From the cell containing the given text, extract its center point as (X, Y) coordinate. 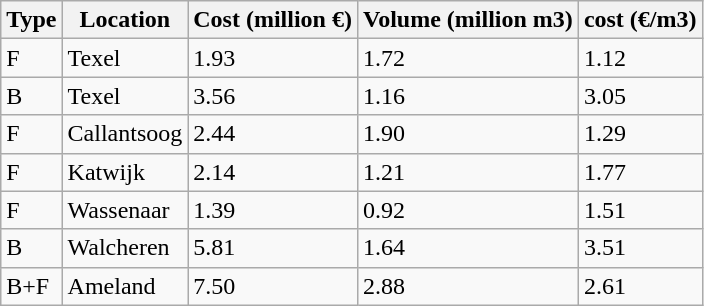
Wassenaar (125, 210)
B+F (32, 286)
1.93 (273, 58)
1.72 (468, 58)
1.39 (273, 210)
2.88 (468, 286)
Katwijk (125, 172)
7.50 (273, 286)
Cost (million €) (273, 20)
5.81 (273, 248)
0.92 (468, 210)
Ameland (125, 286)
1.16 (468, 96)
3.56 (273, 96)
Walcheren (125, 248)
3.05 (640, 96)
1.64 (468, 248)
2.61 (640, 286)
cost (€/m3) (640, 20)
3.51 (640, 248)
Location (125, 20)
1.29 (640, 134)
2.44 (273, 134)
1.77 (640, 172)
Type (32, 20)
2.14 (273, 172)
1.12 (640, 58)
1.21 (468, 172)
Callantsoog (125, 134)
Volume (million m3) (468, 20)
1.51 (640, 210)
1.90 (468, 134)
